Capture the cell that displays the provided text and extract its [X, Y] central coordinate. 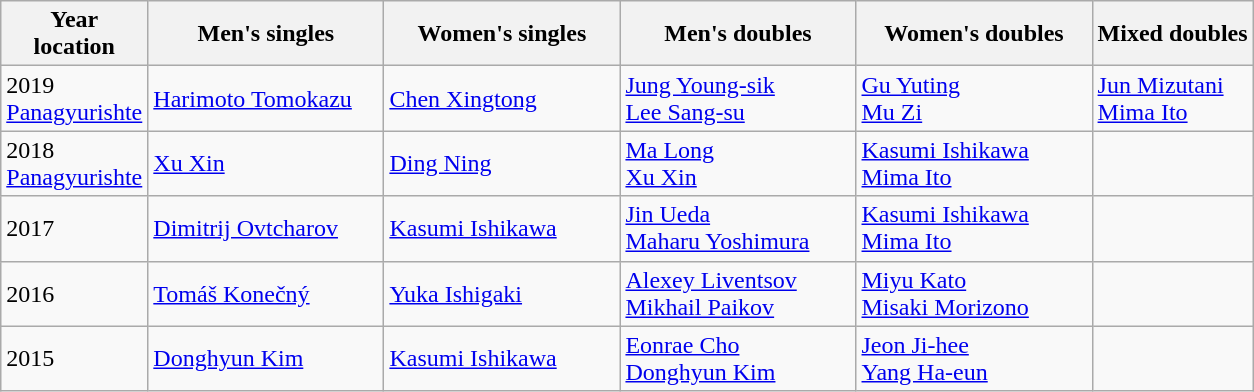
Jung Young-sik Lee Sang-su [738, 98]
Year location [74, 34]
Women's doubles [974, 34]
Chen Xingtong [502, 98]
Donghyun Kim [266, 358]
2015 [74, 358]
Tomáš Konečný [266, 294]
Dimitrij Ovtcharov [266, 228]
Jeon Ji-hee Yang Ha-eun [974, 358]
2017 [74, 228]
Yuka Ishigaki [502, 294]
2019Panagyurishte [74, 98]
Miyu Kato Misaki Morizono [974, 294]
Harimoto Tomokazu [266, 98]
Mixed doubles [1172, 34]
Ma Long Xu Xin [738, 164]
Jin Ueda Maharu Yoshimura [738, 228]
2016 [74, 294]
Women's singles [502, 34]
Jun Mizutani Mima Ito [1172, 98]
2018Panagyurishte [74, 164]
Xu Xin [266, 164]
Men's doubles [738, 34]
Ding Ning [502, 164]
Alexey Liventsov Mikhail Paikov [738, 294]
Eonrae Cho Donghyun Kim [738, 358]
Gu Yuting Mu Zi [974, 98]
Men's singles [266, 34]
